Provide the (X, Y) coordinate of the cell's center where the given text is located.  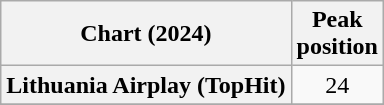
Chart (2024) (146, 34)
Peakposition (337, 34)
24 (337, 85)
Lithuania Airplay (TopHit) (146, 85)
